Provide the [X, Y] coordinate of the cell's center where the given text is located.  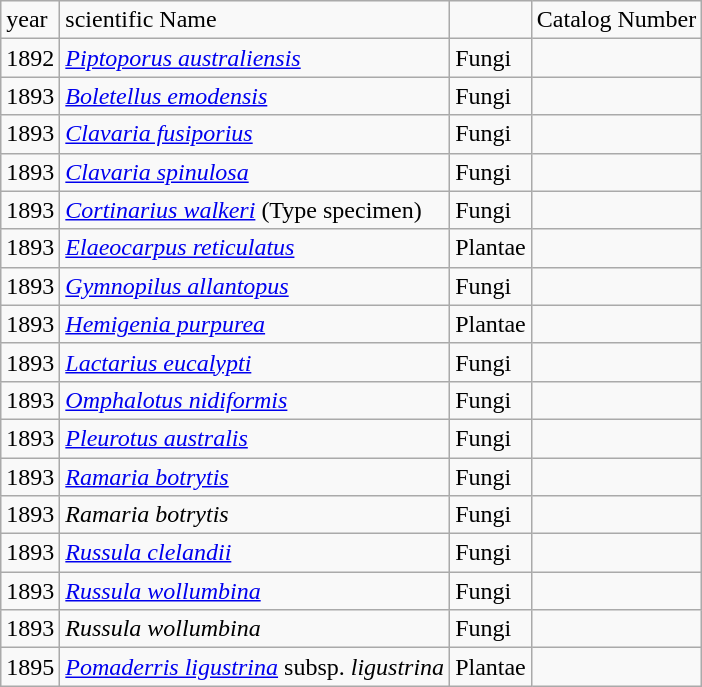
Gymnopilus allantopus [255, 286]
Elaeocarpus reticulatus [255, 248]
Clavaria fusiporius [255, 134]
Pleurotus australis [255, 438]
Lactarius eucalypti [255, 362]
1892 [30, 58]
scientific Name [255, 20]
year [30, 20]
Russula clelandii [255, 553]
Boletellus emodensis [255, 96]
Piptoporus australiensis [255, 58]
Clavaria spinulosa [255, 172]
Cortinarius walkeri (Type specimen) [255, 210]
1895 [30, 667]
Omphalotus nidiformis [255, 400]
Pomaderris ligustrina subsp. ligustrina [255, 667]
Catalog Number [616, 20]
Hemigenia purpurea [255, 324]
